Scan for the cell matching the given text and deliver its [X, Y] coordinate at center. 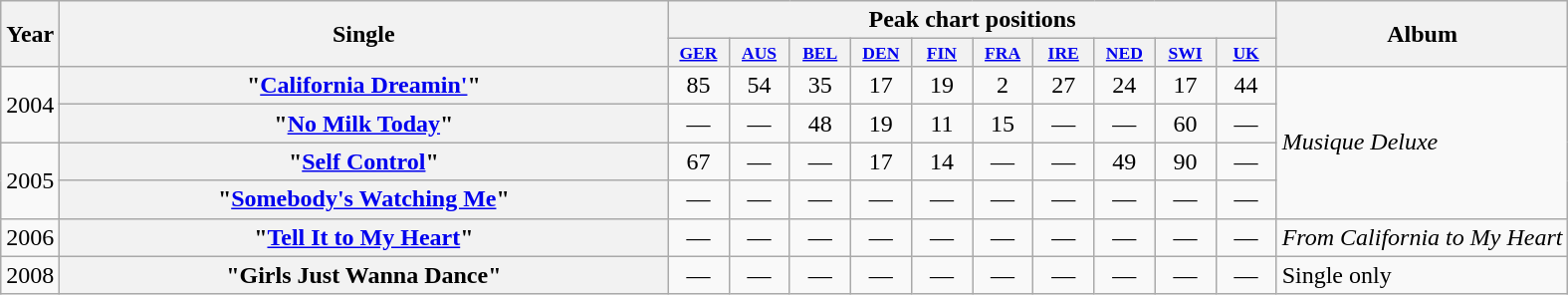
2008 [30, 275]
"No Milk Today" [364, 124]
"California Dreamin'" [364, 86]
Album [1422, 34]
"Girls Just Wanna Dance" [364, 275]
27 [1063, 86]
DEN [880, 53]
90 [1185, 161]
2004 [30, 105]
From California to My Heart [1422, 237]
FIN [942, 53]
IRE [1063, 53]
2 [1002, 86]
FRA [1002, 53]
14 [942, 161]
85 [699, 86]
"Somebody's Watching Me" [364, 199]
2005 [30, 180]
UK [1246, 53]
GER [699, 53]
Year [30, 34]
2006 [30, 237]
35 [820, 86]
24 [1125, 86]
SWI [1185, 53]
Musique Deluxe [1422, 143]
15 [1002, 124]
44 [1246, 86]
11 [942, 124]
60 [1185, 124]
"Self Control" [364, 161]
Peak chart positions [972, 20]
BEL [820, 53]
Single only [1422, 275]
49 [1125, 161]
NED [1125, 53]
54 [759, 86]
67 [699, 161]
Single [364, 34]
"Tell It to My Heart" [364, 237]
48 [820, 124]
AUS [759, 53]
